Extract the [x, y] coordinate from the center of the cell holding the provided text.  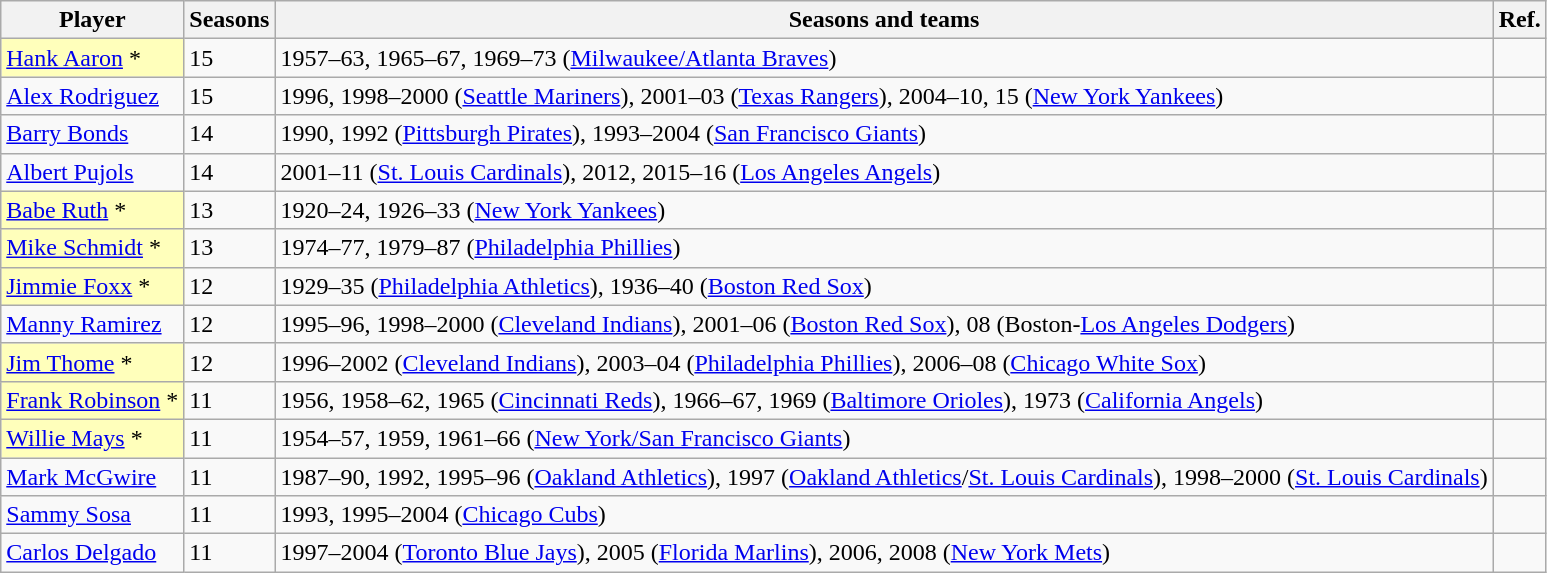
Albert Pujols [92, 172]
Ref. [1520, 20]
Mark McGwire [92, 477]
Babe Ruth * [92, 210]
Mike Schmidt * [92, 248]
Player [92, 20]
1974–77, 1979–87 (Philadelphia Phillies) [884, 248]
1957–63, 1965–67, 1969–73 (Milwaukee/Atlanta Braves) [884, 58]
Barry Bonds [92, 134]
Seasons [230, 20]
Manny Ramirez [92, 324]
Seasons and teams [884, 20]
1996, 1998–2000 (Seattle Mariners), 2001–03 (Texas Rangers), 2004–10, 15 (New York Yankees) [884, 96]
1929–35 (Philadelphia Athletics), 1936–40 (Boston Red Sox) [884, 286]
1990, 1992 (Pittsburgh Pirates), 1993–2004 (San Francisco Giants) [884, 134]
1996–2002 (Cleveland Indians), 2003–04 (Philadelphia Phillies), 2006–08 (Chicago White Sox) [884, 362]
Willie Mays * [92, 438]
Alex Rodriguez [92, 96]
Hank Aaron * [92, 58]
1995–96, 1998–2000 (Cleveland Indians), 2001–06 (Boston Red Sox), 08 (Boston-Los Angeles Dodgers) [884, 324]
2001–11 (St. Louis Cardinals), 2012, 2015–16 (Los Angeles Angels) [884, 172]
Frank Robinson * [92, 400]
Sammy Sosa [92, 515]
1997–2004 (Toronto Blue Jays), 2005 (Florida Marlins), 2006, 2008 (New York Mets) [884, 553]
Carlos Delgado [92, 553]
1993, 1995–2004 (Chicago Cubs) [884, 515]
Jim Thome * [92, 362]
1987–90, 1992, 1995–96 (Oakland Athletics), 1997 (Oakland Athletics/St. Louis Cardinals), 1998–2000 (St. Louis Cardinals) [884, 477]
Jimmie Foxx * [92, 286]
1956, 1958–62, 1965 (Cincinnati Reds), 1966–67, 1969 (Baltimore Orioles), 1973 (California Angels) [884, 400]
1920–24, 1926–33 (New York Yankees) [884, 210]
1954–57, 1959, 1961–66 (New York/San Francisco Giants) [884, 438]
